Scan for the cell matching the given text and deliver its (x, y) coordinate at center. 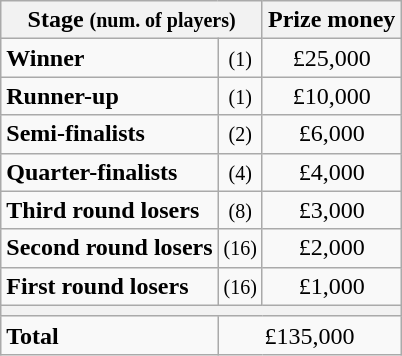
Quarter-finalists (110, 172)
Semi-finalists (110, 134)
Second round losers (110, 248)
£6,000 (331, 134)
£10,000 (331, 96)
(8) (240, 210)
Runner-up (110, 96)
£4,000 (331, 172)
First round losers (110, 286)
£25,000 (331, 58)
£135,000 (310, 335)
Prize money (331, 20)
Third round losers (110, 210)
(4) (240, 172)
(2) (240, 134)
Winner (110, 58)
£1,000 (331, 286)
Total (110, 335)
Stage (num. of players) (132, 20)
£2,000 (331, 248)
£3,000 (331, 210)
